Detect which cell encompasses the target text, then output its (x, y) center coordinate. 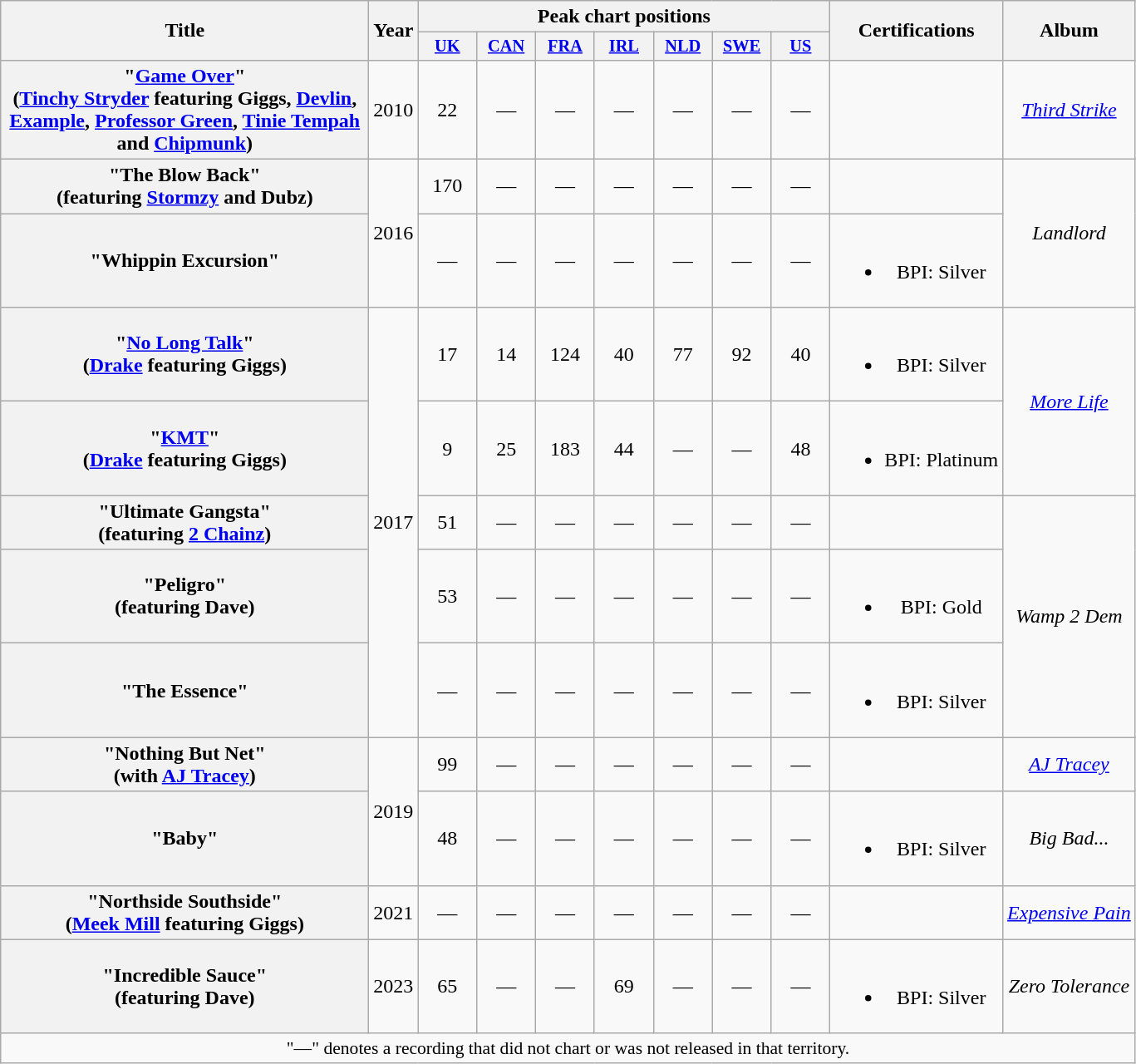
17 (447, 354)
"Nothing But Net"(with AJ Tracey) (184, 765)
"Peligro"(featuring Dave) (184, 597)
2019 (394, 811)
SWE (741, 47)
NLD (683, 47)
69 (623, 986)
Title (184, 31)
"—" denotes a recording that did not chart or was not released in that territory. (568, 1048)
2023 (394, 986)
183 (565, 449)
"Game Over"(Tinchy Stryder featuring Giggs, Devlin, Example, Professor Green, Tinie Tempah and Chipmunk) (184, 110)
FRA (565, 47)
"KMT"(Drake featuring Giggs) (184, 449)
More Life (1070, 401)
65 (447, 986)
99 (447, 765)
Big Bad... (1070, 838)
53 (447, 597)
UK (447, 47)
Expensive Pain (1070, 913)
"The Blow Back"(featuring Stormzy and Dubz) (184, 186)
Album (1070, 31)
22 (447, 110)
2016 (394, 234)
"Whippin Excursion" (184, 261)
25 (507, 449)
IRL (623, 47)
9 (447, 449)
BPI: Gold (917, 597)
CAN (507, 47)
92 (741, 354)
2021 (394, 913)
Certifications (917, 31)
BPI: Platinum (917, 449)
124 (565, 354)
2017 (394, 522)
AJ Tracey (1070, 765)
44 (623, 449)
Zero Tolerance (1070, 986)
US (801, 47)
2010 (394, 110)
Wamp 2 Dem (1070, 617)
"Ultimate Gangsta"(featuring 2 Chainz) (184, 522)
"Northside Southside"(Meek Mill featuring Giggs) (184, 913)
77 (683, 354)
"Baby" (184, 838)
Third Strike (1070, 110)
Peak chart positions (624, 17)
"The Essence" (184, 690)
51 (447, 522)
"No Long Talk"(Drake featuring Giggs) (184, 354)
Year (394, 31)
14 (507, 354)
Landlord (1070, 234)
170 (447, 186)
"Incredible Sauce"(featuring Dave) (184, 986)
